From the cell containing the given text, extract its center point as (x, y) coordinate. 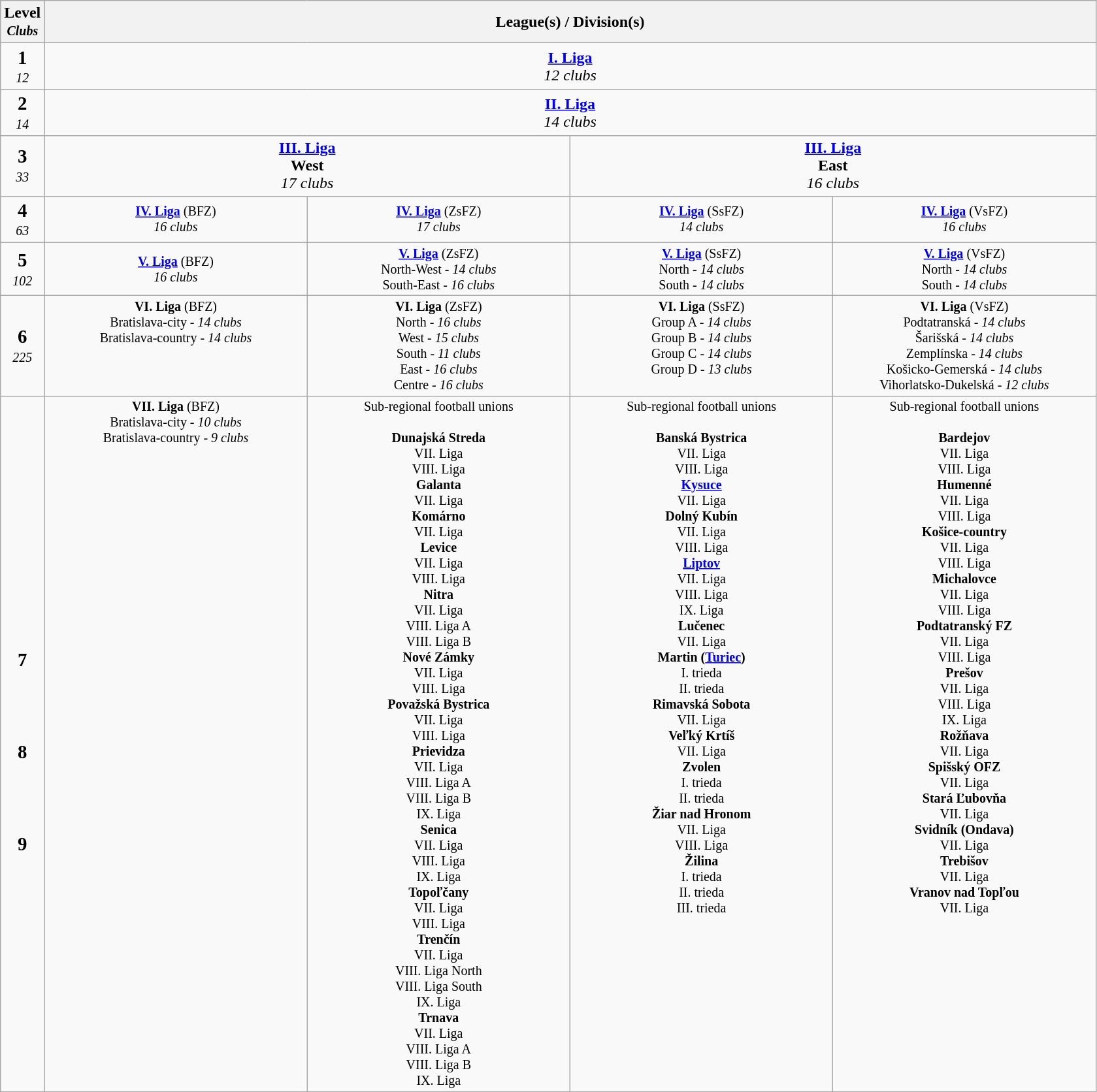
LevelClubs (22, 22)
V. Liga (VsFZ)North - 14 clubsSouth - 14 clubs (964, 269)
III. LigaWest17 clubs (307, 166)
112 (22, 67)
IV. Liga (VsFZ)16 clubs (964, 219)
5102 (22, 269)
VI. Liga (VsFZ)Podtatranská - 14 clubsŠarišská - 14 clubsZemplínska - 14 clubsKošicko-Gemerská - 14 clubsVihorlatsko-Dukelská - 12 clubs (964, 346)
III. LigaEast16 clubs (832, 166)
VI. Liga (BFZ)Bratislava-city - 14 clubsBratislava-country - 14 clubs (176, 346)
VI. Liga (ZsFZ)North - 16 clubsWest - 15 clubsSouth - 11 clubsEast - 16 clubs Centre - 16 clubs (438, 346)
7 8 9 (22, 743)
VI. Liga (SsFZ)Group A - 14 clubsGroup B - 14 clubsGroup C - 14 clubsGroup D - 13 clubs (701, 346)
League(s) / Division(s) (570, 22)
II. Liga14 clubs (570, 112)
333 (22, 166)
VII. Liga (BFZ)Bratislava-city - 10 clubsBratislava-country - 9 clubs (176, 743)
V. Liga (ZsFZ)North-West - 14 clubsSouth-East - 16 clubs (438, 269)
IV. Liga (BFZ)16 clubs (176, 219)
I. Liga12 clubs (570, 67)
V. Liga (SsFZ)North - 14 clubsSouth - 14 clubs (701, 269)
214 (22, 112)
463 (22, 219)
6225 (22, 346)
V. Liga (BFZ)16 clubs (176, 269)
IV. Liga (ZsFZ)17 clubs (438, 219)
IV. Liga (SsFZ)14 clubs (701, 219)
